Provide the [X, Y] coordinate of the cell's center where the given text is located.  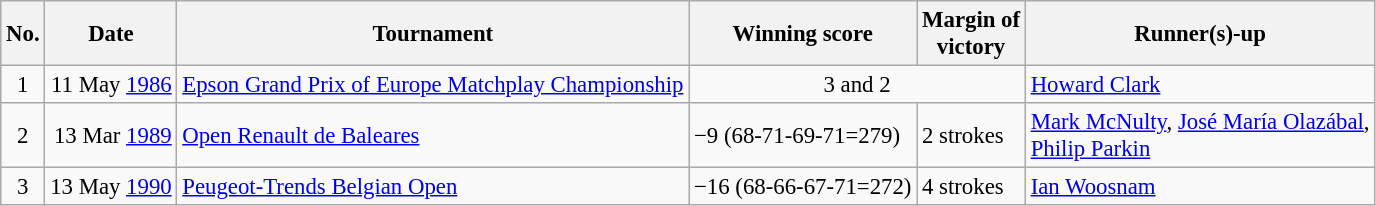
Runner(s)-up [1200, 34]
2 strokes [972, 136]
Tournament [433, 34]
Date [111, 34]
No. [23, 34]
Epson Grand Prix of Europe Matchplay Championship [433, 85]
3 and 2 [858, 85]
13 May 1990 [111, 187]
−16 (68-66-67-71=272) [803, 187]
3 [23, 187]
Margin ofvictory [972, 34]
Mark McNulty, José María Olazábal, Philip Parkin [1200, 136]
11 May 1986 [111, 85]
Howard Clark [1200, 85]
2 [23, 136]
−9 (68-71-69-71=279) [803, 136]
4 strokes [972, 187]
Peugeot-Trends Belgian Open [433, 187]
1 [23, 85]
Winning score [803, 34]
Ian Woosnam [1200, 187]
Open Renault de Baleares [433, 136]
13 Mar 1989 [111, 136]
